Provide the (x, y) coordinate of the cell's center where the given text is located.  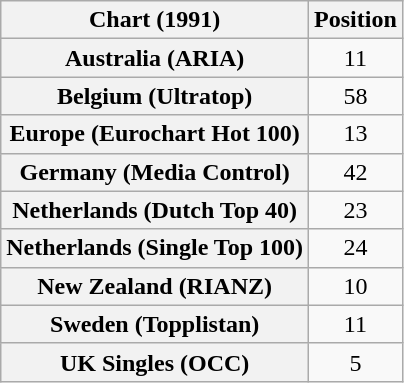
UK Singles (OCC) (155, 362)
Sweden (Topplistan) (155, 324)
New Zealand (RIANZ) (155, 286)
24 (356, 248)
Belgium (Ultratop) (155, 96)
Netherlands (Single Top 100) (155, 248)
Position (356, 20)
23 (356, 210)
Australia (ARIA) (155, 58)
Chart (1991) (155, 20)
10 (356, 286)
Germany (Media Control) (155, 172)
13 (356, 134)
Netherlands (Dutch Top 40) (155, 210)
42 (356, 172)
58 (356, 96)
Europe (Eurochart Hot 100) (155, 134)
5 (356, 362)
